Search for the cell housing the specified text and yield its [x, y] center coordinate. 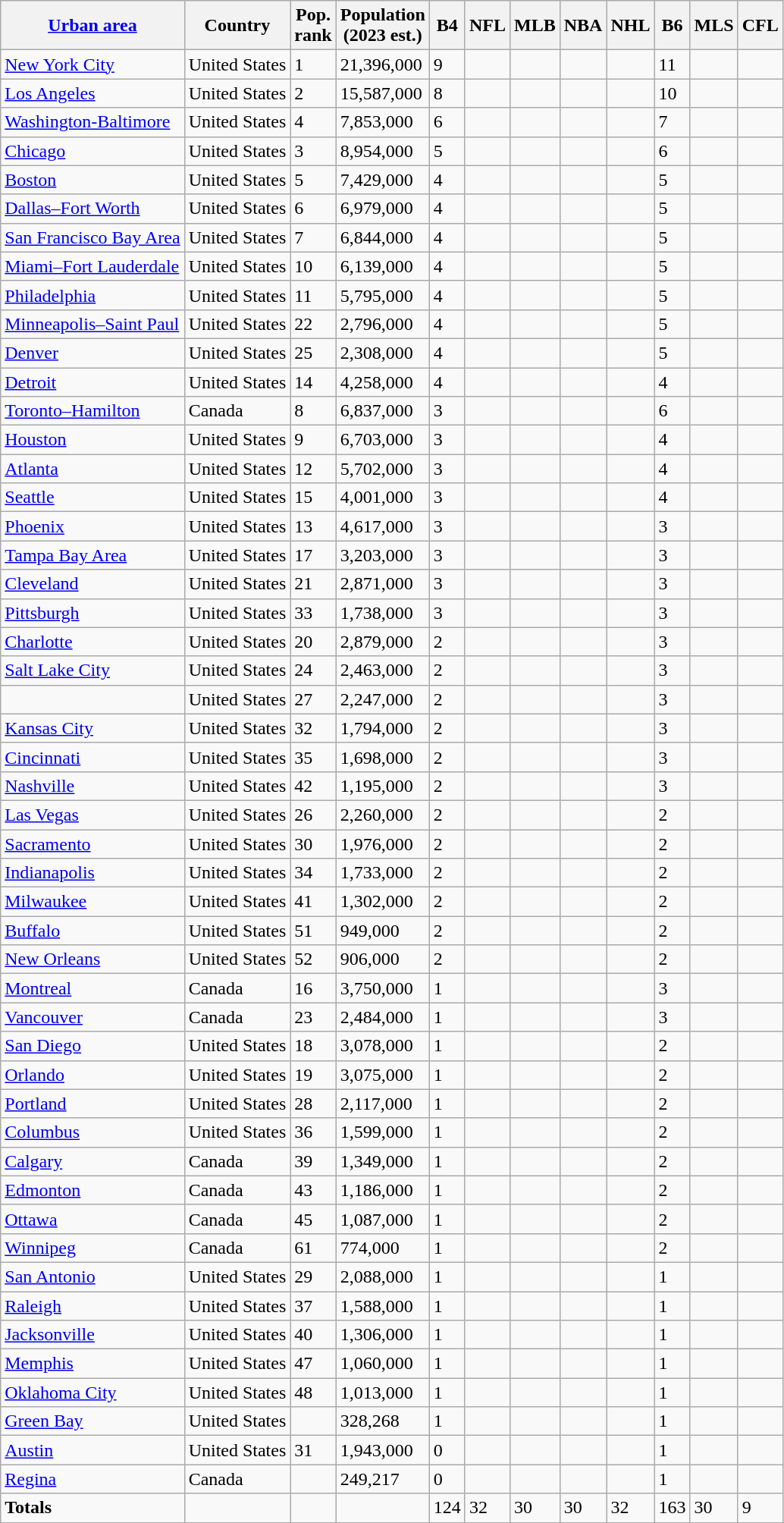
Pop.rank [313, 26]
1,195,000 [382, 786]
43 [313, 1190]
Los Angeles [93, 93]
2,871,000 [382, 584]
40 [313, 1335]
52 [313, 959]
1,060,000 [382, 1364]
Austin [93, 1450]
Minneapolis–Saint Paul [93, 324]
6,703,000 [382, 440]
Atlanta [93, 469]
Denver [93, 353]
1,013,000 [382, 1393]
Winnipeg [93, 1248]
Jacksonville [93, 1335]
4,258,000 [382, 382]
15,587,000 [382, 93]
14 [313, 382]
37 [313, 1305]
Nashville [93, 786]
Miami–Fort Lauderdale [93, 266]
5,795,000 [382, 295]
2,463,000 [382, 670]
2,796,000 [382, 324]
51 [313, 931]
Cleveland [93, 584]
Philadelphia [93, 295]
New York City [93, 64]
Detroit [93, 382]
Salt Lake City [93, 670]
CFL [760, 26]
Milwaukee [93, 902]
Charlotte [93, 642]
Orlando [93, 1075]
3,075,000 [382, 1075]
2,484,000 [382, 1017]
20 [313, 642]
16 [313, 988]
Green Bay [93, 1421]
Pittsburgh [93, 613]
328,268 [382, 1421]
Chicago [93, 151]
13 [313, 526]
1,738,000 [382, 613]
39 [313, 1161]
163 [672, 1508]
1,733,000 [382, 873]
36 [313, 1132]
21,396,000 [382, 64]
MLB [535, 26]
Urban area [93, 26]
2,117,000 [382, 1104]
42 [313, 786]
47 [313, 1364]
Oklahoma City [93, 1393]
Edmonton [93, 1190]
6,844,000 [382, 237]
4,617,000 [382, 526]
41 [313, 902]
NBA [583, 26]
124 [447, 1508]
15 [313, 498]
6,979,000 [382, 209]
Totals [93, 1508]
Sacramento [93, 844]
B6 [672, 26]
26 [313, 815]
774,000 [382, 1248]
906,000 [382, 959]
45 [313, 1219]
1,349,000 [382, 1161]
Houston [93, 440]
1,588,000 [382, 1305]
2,308,000 [382, 353]
34 [313, 873]
Vancouver [93, 1017]
19 [313, 1075]
1,087,000 [382, 1219]
MLS [714, 26]
New Orleans [93, 959]
3,078,000 [382, 1046]
Dallas–Fort Worth [93, 209]
Memphis [93, 1364]
Indianapolis [93, 873]
61 [313, 1248]
6,837,000 [382, 411]
12 [313, 469]
Kansas City [93, 728]
48 [313, 1393]
San Antonio [93, 1276]
35 [313, 757]
18 [313, 1046]
Las Vegas [93, 815]
Country [237, 26]
2,088,000 [382, 1276]
Tampa Bay Area [93, 555]
28 [313, 1104]
Columbus [93, 1132]
1,302,000 [382, 902]
1,599,000 [382, 1132]
25 [313, 353]
249,217 [382, 1479]
Washington-Baltimore [93, 122]
3,203,000 [382, 555]
21 [313, 584]
1,698,000 [382, 757]
3,750,000 [382, 988]
22 [313, 324]
1,794,000 [382, 728]
Cincinnati [93, 757]
27 [313, 699]
NHL [631, 26]
Regina [93, 1479]
Toronto–Hamilton [93, 411]
Ottawa [93, 1219]
31 [313, 1450]
Portland [93, 1104]
Montreal [93, 988]
Raleigh [93, 1305]
Phoenix [93, 526]
1,976,000 [382, 844]
24 [313, 670]
5,702,000 [382, 469]
Calgary [93, 1161]
San Francisco Bay Area [93, 237]
2,247,000 [382, 699]
2,879,000 [382, 642]
San Diego [93, 1046]
7,853,000 [382, 122]
B4 [447, 26]
NFL [487, 26]
Buffalo [93, 931]
1,306,000 [382, 1335]
1,943,000 [382, 1450]
33 [313, 613]
Seattle [93, 498]
949,000 [382, 931]
2,260,000 [382, 815]
Population (2023 est.) [382, 26]
8,954,000 [382, 151]
1,186,000 [382, 1190]
6,139,000 [382, 266]
17 [313, 555]
Boston [93, 180]
23 [313, 1017]
29 [313, 1276]
7,429,000 [382, 180]
4,001,000 [382, 498]
